Determine the (x, y) coordinate at the center of the cell enclosing the given text.  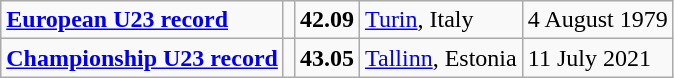
European U23 record (142, 20)
Championship U23 record (142, 58)
Tallinn, Estonia (442, 58)
42.09 (326, 20)
11 July 2021 (598, 58)
4 August 1979 (598, 20)
43.05 (326, 58)
Turin, Italy (442, 20)
